From the cell containing the given text, extract its center point as (x, y) coordinate. 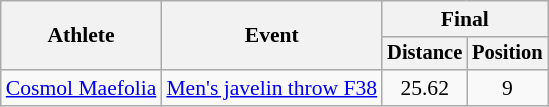
Distance (424, 54)
Cosmol Maefolia (82, 88)
Final (464, 19)
Event (272, 36)
9 (507, 88)
Athlete (82, 36)
25.62 (424, 88)
Men's javelin throw F38 (272, 88)
Position (507, 54)
